Pinpoint the cell where the given text exists, returning its (X, Y) midpoint coordinate. 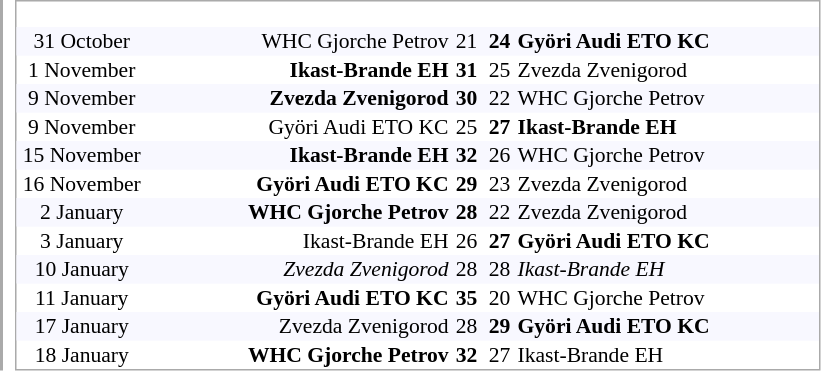
1 November (81, 70)
31 October (81, 41)
3 January (81, 240)
10 January (81, 269)
20 (500, 298)
18 January (81, 354)
15 November (81, 155)
11 January (81, 298)
31 (466, 70)
30 (466, 98)
21 (466, 41)
2 January (81, 212)
16 November (81, 184)
35 (466, 298)
23 (500, 184)
24 (500, 41)
17 January (81, 326)
